Extract the [X, Y] coordinate from the center of the cell holding the provided text.  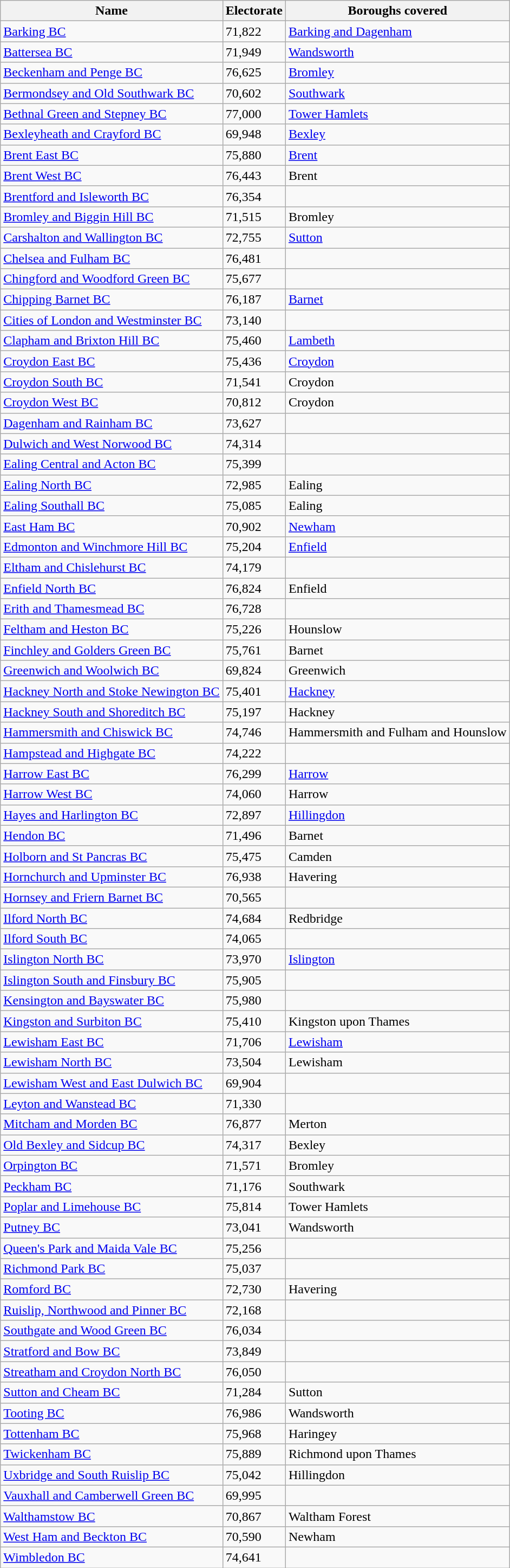
Queen's Park and Maida Vale BC [112, 1248]
Kingston and Surbiton BC [112, 1021]
Lewisham East BC [112, 1042]
Barking and Dagenham [397, 31]
76,299 [254, 774]
Hackney North and Stoke Newington BC [112, 691]
Barking BC [112, 31]
Ealing Central and Acton BC [112, 464]
Cities of London and Westminster BC [112, 320]
Uxbridge and South Ruislip BC [112, 1475]
76,187 [254, 300]
71,496 [254, 835]
Leyton and Wanstead BC [112, 1104]
Richmond upon Thames [397, 1454]
75,980 [254, 1001]
69,948 [254, 134]
71,515 [254, 217]
74,314 [254, 444]
Beckenham and Penge BC [112, 73]
Walthamstow BC [112, 1516]
Streatham and Croydon North BC [112, 1372]
75,814 [254, 1207]
70,867 [254, 1516]
Clapham and Brixton Hill BC [112, 341]
77,000 [254, 114]
Enfield North BC [112, 588]
Bromley and Biggin Hill BC [112, 217]
69,824 [254, 671]
Hornchurch and Upminster BC [112, 877]
Tooting BC [112, 1413]
Orpington BC [112, 1165]
75,042 [254, 1475]
East Ham BC [112, 526]
72,730 [254, 1290]
Islington North BC [112, 960]
75,037 [254, 1269]
Poplar and Limehouse BC [112, 1207]
71,949 [254, 52]
Harrow West BC [112, 794]
Vauxhall and Camberwell Green BC [112, 1495]
75,880 [254, 155]
73,504 [254, 1062]
Feltham and Heston BC [112, 630]
Boroughs covered [397, 11]
Greenwich [397, 671]
Islington [397, 960]
Holborn and St Pancras BC [112, 856]
70,590 [254, 1537]
Hendon BC [112, 835]
76,877 [254, 1124]
76,481 [254, 258]
Croydon West BC [112, 403]
Ruislip, Northwood and Pinner BC [112, 1310]
72,168 [254, 1310]
74,684 [254, 918]
75,085 [254, 506]
Ilford South BC [112, 939]
Bethnal Green and Stepney BC [112, 114]
Croydon East BC [112, 361]
Battersea BC [112, 52]
75,677 [254, 279]
71,571 [254, 1165]
74,641 [254, 1557]
Bermondsey and Old Southwark BC [112, 93]
74,065 [254, 939]
72,897 [254, 815]
76,986 [254, 1413]
75,410 [254, 1021]
Chelsea and Fulham BC [112, 258]
Lambeth [397, 341]
Chipping Barnet BC [112, 300]
Haringey [397, 1434]
Name [112, 11]
71,706 [254, 1042]
75,475 [254, 856]
70,565 [254, 897]
71,822 [254, 31]
75,460 [254, 341]
Harrow East BC [112, 774]
69,904 [254, 1083]
Richmond Park BC [112, 1269]
70,602 [254, 93]
71,330 [254, 1104]
Finchley and Golders Green BC [112, 650]
Hammersmith and Fulham and Hounslow [397, 733]
76,625 [254, 73]
69,995 [254, 1495]
Kensington and Bayswater BC [112, 1001]
Old Bexley and Sidcup BC [112, 1145]
73,849 [254, 1351]
70,902 [254, 526]
Brent East BC [112, 155]
Sutton and Cheam BC [112, 1392]
Hornsey and Friern Barnet BC [112, 897]
Croydon South BC [112, 382]
74,060 [254, 794]
76,034 [254, 1331]
74,179 [254, 567]
75,905 [254, 980]
Hayes and Harlington BC [112, 815]
Peckham BC [112, 1186]
76,354 [254, 196]
Ealing Southall BC [112, 506]
Wimbledon BC [112, 1557]
Waltham Forest [397, 1516]
75,197 [254, 712]
Hampstead and Highgate BC [112, 753]
73,970 [254, 960]
71,176 [254, 1186]
73,627 [254, 423]
Ealing North BC [112, 485]
Redbridge [397, 918]
76,938 [254, 877]
74,746 [254, 733]
Hounslow [397, 630]
Brentford and Isleworth BC [112, 196]
Dagenham and Rainham BC [112, 423]
Tottenham BC [112, 1434]
Romford BC [112, 1290]
75,399 [254, 464]
Brent West BC [112, 176]
Hammersmith and Chiswick BC [112, 733]
74,222 [254, 753]
72,755 [254, 237]
Southgate and Wood Green BC [112, 1331]
Electorate [254, 11]
Greenwich and Woolwich BC [112, 671]
Kingston upon Thames [397, 1021]
Ilford North BC [112, 918]
72,985 [254, 485]
Lewisham North BC [112, 1062]
73,140 [254, 320]
76,443 [254, 176]
75,889 [254, 1454]
75,436 [254, 361]
75,401 [254, 691]
75,968 [254, 1434]
Camden [397, 856]
Dulwich and West Norwood BC [112, 444]
75,761 [254, 650]
Twickenham BC [112, 1454]
Carshalton and Wallington BC [112, 237]
73,041 [254, 1227]
75,226 [254, 630]
Mitcham and Morden BC [112, 1124]
74,317 [254, 1145]
75,204 [254, 547]
Edmonton and Winchmore Hill BC [112, 547]
Lewisham West and East Dulwich BC [112, 1083]
Putney BC [112, 1227]
Chingford and Woodford Green BC [112, 279]
71,284 [254, 1392]
Hackney South and Shoreditch BC [112, 712]
76,728 [254, 609]
Merton [397, 1124]
70,812 [254, 403]
Erith and Thamesmead BC [112, 609]
Bexleyheath and Crayford BC [112, 134]
West Ham and Beckton BC [112, 1537]
76,050 [254, 1372]
75,256 [254, 1248]
Eltham and Chislehurst BC [112, 567]
Islington South and Finsbury BC [112, 980]
76,824 [254, 588]
71,541 [254, 382]
Stratford and Bow BC [112, 1351]
